Search for the cell housing the specified text and yield its [X, Y] center coordinate. 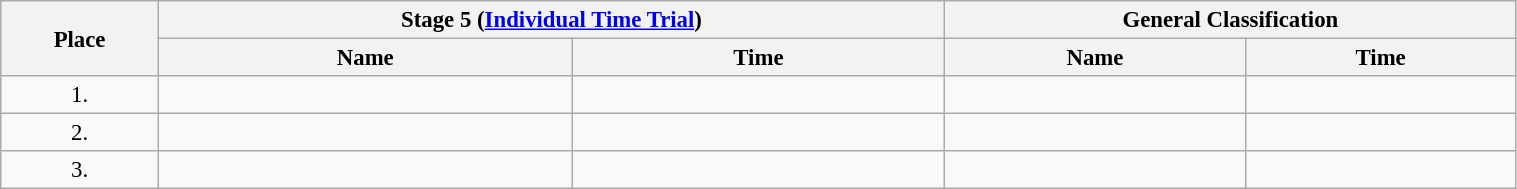
1. [80, 95]
General Classification [1230, 20]
2. [80, 133]
3. [80, 170]
Place [80, 38]
Stage 5 (Individual Time Trial) [551, 20]
